Locate the cell with the specified text and output its (x, y) center coordinate. 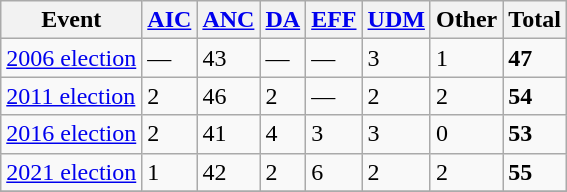
2021 election (72, 172)
6 (334, 172)
47 (535, 58)
2011 election (72, 96)
2006 election (72, 58)
Other (466, 20)
UDM (396, 20)
46 (228, 96)
ANC (228, 20)
55 (535, 172)
4 (283, 134)
Event (72, 20)
53 (535, 134)
Total (535, 20)
42 (228, 172)
2016 election (72, 134)
EFF (334, 20)
AIC (170, 20)
0 (466, 134)
43 (228, 58)
41 (228, 134)
DA (283, 20)
54 (535, 96)
